Detect which cell encompasses the target text, then output its (X, Y) center coordinate. 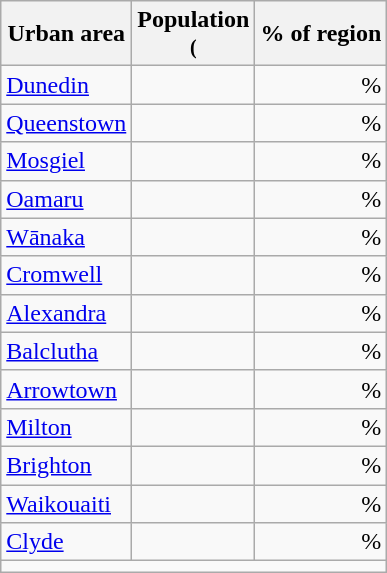
Balclutha (66, 351)
Oamaru (66, 199)
Milton (66, 427)
Clyde (66, 542)
Waikouaiti (66, 503)
Urban area (66, 34)
Arrowtown (66, 389)
Alexandra (66, 313)
% of region (321, 34)
Dunedin (66, 85)
Mosgiel (66, 161)
Cromwell (66, 275)
Queenstown (66, 123)
Wānaka (66, 237)
Population( (194, 34)
Brighton (66, 465)
